Determine the [X, Y] coordinate at the center of the cell enclosing the given text.  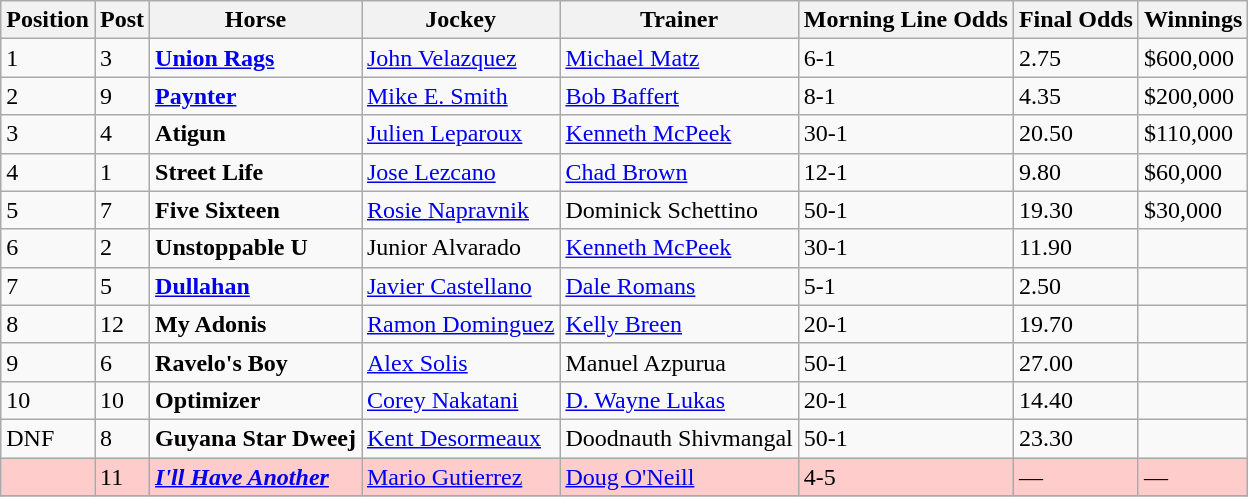
Final Odds [1076, 20]
Michael Matz [679, 58]
4-5 [906, 477]
Paynter [256, 96]
2.75 [1076, 58]
$200,000 [1192, 96]
Dullahan [256, 286]
Winnings [1192, 20]
Julien Leparoux [461, 134]
2.50 [1076, 286]
19.30 [1076, 210]
Bob Baffert [679, 96]
5-1 [906, 286]
Five Sixteen [256, 210]
4.35 [1076, 96]
Unstoppable U [256, 248]
14.40 [1076, 400]
Post [122, 20]
19.70 [1076, 324]
6-1 [906, 58]
20.50 [1076, 134]
Street Life [256, 172]
Alex Solis [461, 362]
11 [122, 477]
Position [48, 20]
Dominick Schettino [679, 210]
Horse [256, 20]
Corey Nakatani [461, 400]
$110,000 [1192, 134]
Union Rags [256, 58]
Guyana Star Dweej [256, 438]
Jockey [461, 20]
Doodnauth Shivmangal [679, 438]
D. Wayne Lukas [679, 400]
Manuel Azpurua [679, 362]
Morning Line Odds [906, 20]
Ravelo's Boy [256, 362]
12 [122, 324]
8-1 [906, 96]
Chad Brown [679, 172]
I'll Have Another [256, 477]
DNF [48, 438]
11.90 [1076, 248]
Atigun [256, 134]
Kelly Breen [679, 324]
9.80 [1076, 172]
My Adonis [256, 324]
Jose Lezcano [461, 172]
Rosie Napravnik [461, 210]
Junior Alvarado [461, 248]
Javier Castellano [461, 286]
$600,000 [1192, 58]
Mike E. Smith [461, 96]
Ramon Dominguez [461, 324]
$30,000 [1192, 210]
Trainer [679, 20]
Kent Desormeaux [461, 438]
12-1 [906, 172]
Doug O'Neill [679, 477]
23.30 [1076, 438]
Optimizer [256, 400]
$60,000 [1192, 172]
Mario Gutierrez [461, 477]
John Velazquez [461, 58]
27.00 [1076, 362]
Dale Romans [679, 286]
